Determine the (x, y) coordinate at the center of the cell enclosing the given text.  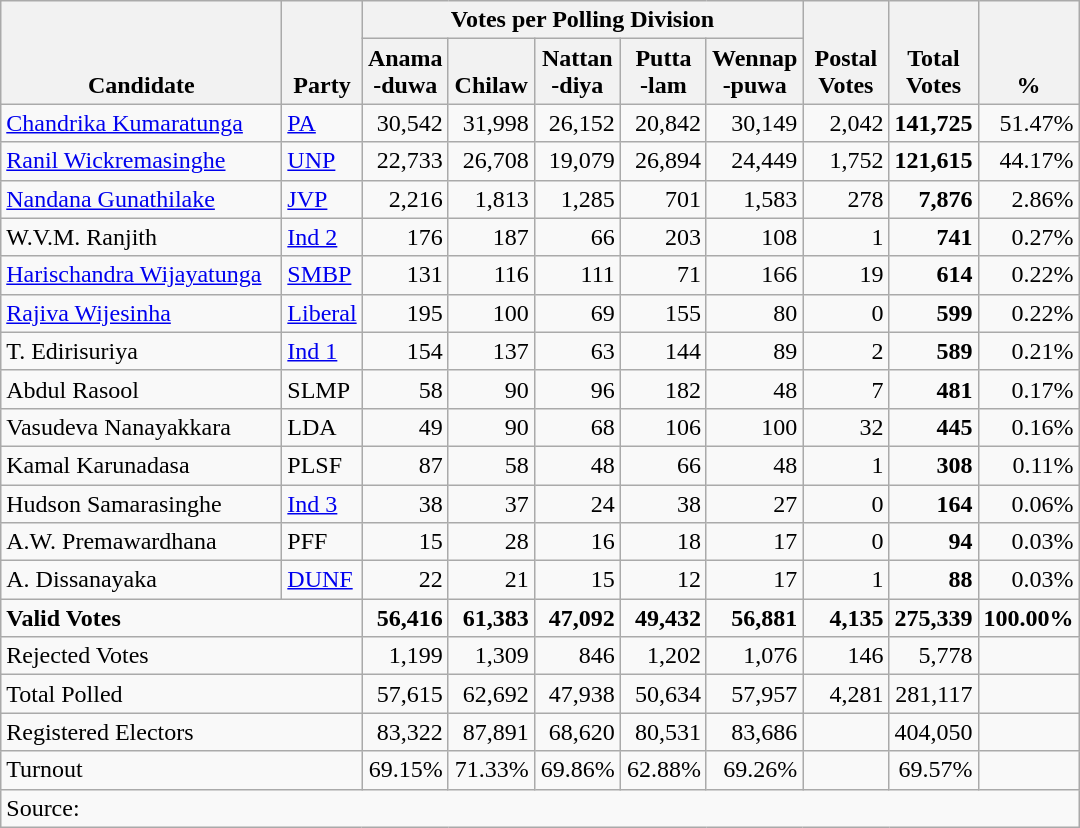
Chilaw (491, 72)
PLSF (322, 465)
589 (934, 351)
Ranil Wickremasinghe (142, 161)
68 (577, 427)
Anama-duwa (405, 72)
308 (934, 465)
1,202 (663, 656)
2.86% (1028, 199)
50,634 (663, 694)
89 (754, 351)
146 (846, 656)
71.33% (491, 770)
1,285 (577, 199)
4,135 (846, 618)
61,383 (491, 618)
PostalVotes (846, 52)
614 (934, 275)
182 (663, 389)
47,092 (577, 618)
1,076 (754, 656)
94 (934, 542)
Ind 3 (322, 503)
108 (754, 237)
69.86% (577, 770)
26,152 (577, 123)
28 (491, 542)
LDA (322, 427)
846 (577, 656)
SMBP (322, 275)
7,876 (934, 199)
30,149 (754, 123)
22,733 (405, 161)
49 (405, 427)
69.57% (934, 770)
JVP (322, 199)
4,281 (846, 694)
83,322 (405, 732)
0.27% (1028, 237)
131 (405, 275)
87,891 (491, 732)
69 (577, 313)
Rajiva Wijesinha (142, 313)
A.W. Premawardhana (142, 542)
56,416 (405, 618)
141,725 (934, 123)
26,894 (663, 161)
32 (846, 427)
Kamal Karunadasa (142, 465)
2 (846, 351)
164 (934, 503)
741 (934, 237)
144 (663, 351)
87 (405, 465)
57,957 (754, 694)
1,309 (491, 656)
100.00% (1028, 618)
2,216 (405, 199)
19 (846, 275)
281,117 (934, 694)
275,339 (934, 618)
21 (491, 580)
2,042 (846, 123)
Harischandra Wijayatunga (142, 275)
187 (491, 237)
37 (491, 503)
96 (577, 389)
7 (846, 389)
W.V.M. Ranjith (142, 237)
88 (934, 580)
404,050 (934, 732)
Party (322, 52)
PFF (322, 542)
57,615 (405, 694)
Ind 1 (322, 351)
Chandrika Kumaratunga (142, 123)
62,692 (491, 694)
Total Polled (182, 694)
69.15% (405, 770)
Liberal (322, 313)
445 (934, 427)
0.11% (1028, 465)
701 (663, 199)
5,778 (934, 656)
24,449 (754, 161)
24 (577, 503)
Rejected Votes (182, 656)
0.16% (1028, 427)
T. Edirisuriya (142, 351)
62.88% (663, 770)
63 (577, 351)
UNP (322, 161)
56,881 (754, 618)
599 (934, 313)
71 (663, 275)
Wennap-puwa (754, 72)
1,583 (754, 199)
0.21% (1028, 351)
A. Dissanayaka (142, 580)
1,199 (405, 656)
Votes per Polling Division (582, 20)
SLMP (322, 389)
111 (577, 275)
% (1028, 52)
121,615 (934, 161)
12 (663, 580)
31,998 (491, 123)
106 (663, 427)
Turnout (182, 770)
Ind 2 (322, 237)
Candidate (142, 52)
PA (322, 123)
154 (405, 351)
Vasudeva Nanayakkara (142, 427)
Abdul Rasool (142, 389)
18 (663, 542)
Nattan-diya (577, 72)
19,079 (577, 161)
80 (754, 313)
DUNF (322, 580)
Source: (540, 808)
Total Votes (934, 52)
166 (754, 275)
Hudson Samarasinghe (142, 503)
Valid Votes (182, 618)
1,813 (491, 199)
27 (754, 503)
0.06% (1028, 503)
68,620 (577, 732)
Registered Electors (182, 732)
116 (491, 275)
1,752 (846, 161)
26,708 (491, 161)
20,842 (663, 123)
195 (405, 313)
0.17% (1028, 389)
69.26% (754, 770)
481 (934, 389)
30,542 (405, 123)
Putta-lam (663, 72)
80,531 (663, 732)
16 (577, 542)
Nandana Gunathilake (142, 199)
137 (491, 351)
278 (846, 199)
44.17% (1028, 161)
176 (405, 237)
22 (405, 580)
51.47% (1028, 123)
155 (663, 313)
47,938 (577, 694)
83,686 (754, 732)
203 (663, 237)
49,432 (663, 618)
